Provide the [x, y] coordinate of the cell's center where the given text is located.  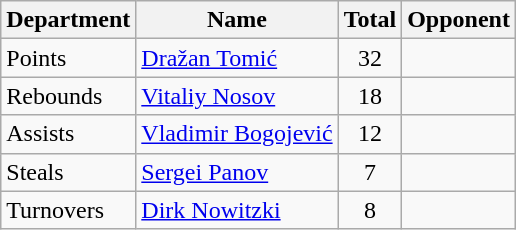
Dražan Tomić [237, 58]
Opponent [459, 20]
Sergei Panov [237, 172]
Total [370, 20]
Assists [68, 134]
12 [370, 134]
Vladimir Bogojević [237, 134]
32 [370, 58]
Department [68, 20]
Points [68, 58]
8 [370, 210]
Turnovers [68, 210]
18 [370, 96]
7 [370, 172]
Vitaliy Nosov [237, 96]
Name [237, 20]
Steals [68, 172]
Rebounds [68, 96]
Dirk Nowitzki [237, 210]
